Return the [X, Y] coordinate for the center point of the cell that contains the specified text.  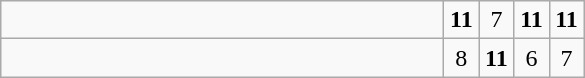
8 [462, 58]
6 [532, 58]
